Find where the given text appears and provide that cell's center as [x, y] coordinate. 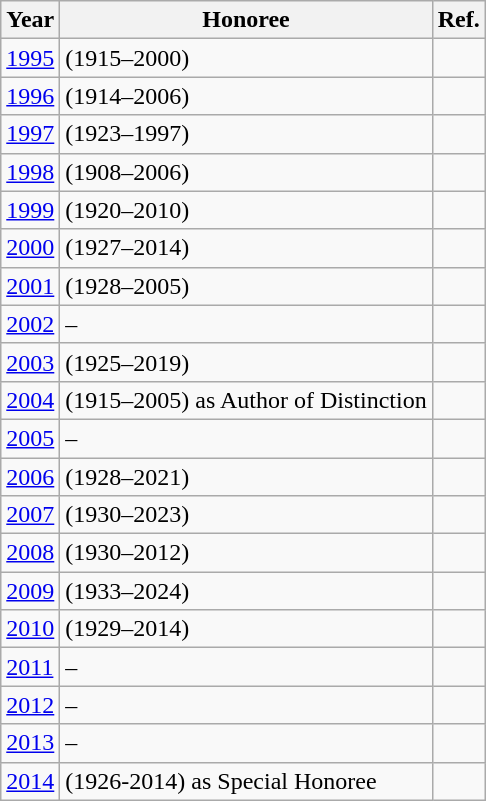
2007 [30, 515]
(1908–2006) [246, 172]
(1914–2006) [246, 96]
2010 [30, 629]
2004 [30, 400]
(1920–2010) [246, 210]
2008 [30, 553]
(1930–2012) [246, 553]
(1915–2000) [246, 58]
2001 [30, 286]
1995 [30, 58]
2006 [30, 477]
2011 [30, 667]
(1923–1997) [246, 134]
(1929–2014) [246, 629]
(1927–2014) [246, 248]
(1928–2005) [246, 286]
2005 [30, 438]
2000 [30, 248]
Ref. [458, 20]
1996 [30, 96]
Year [30, 20]
(1930–2023) [246, 515]
2002 [30, 324]
1999 [30, 210]
(1928–2021) [246, 477]
(1933–2024) [246, 591]
2003 [30, 362]
2009 [30, 591]
2012 [30, 705]
1998 [30, 172]
(1925–2019) [246, 362]
2014 [30, 781]
Honoree [246, 20]
1997 [30, 134]
(1915–2005) as Author of Distinction [246, 400]
(1926-2014) as Special Honoree [246, 781]
2013 [30, 743]
